Detect which cell encompasses the target text, then output its [x, y] center coordinate. 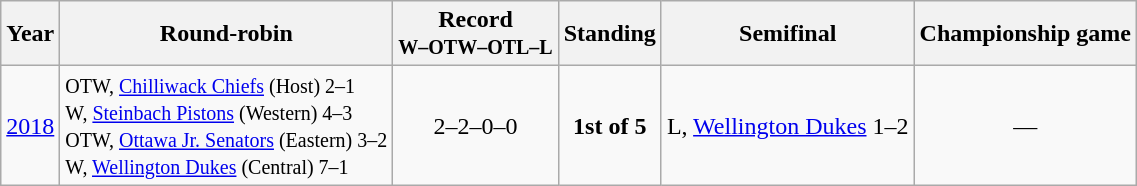
— [1025, 126]
OTW, Chilliwack Chiefs (Host) 2–1W, Steinbach Pistons (Western) 4–3OTW, Ottawa Jr. Senators (Eastern) 3–2W, Wellington Dukes (Central) 7–1 [226, 126]
2018 [30, 126]
Standing [610, 34]
RecordW–OTW–OTL–L [476, 34]
Semifinal [788, 34]
Year [30, 34]
L, Wellington Dukes 1–2 [788, 126]
Round-robin [226, 34]
Championship game [1025, 34]
1st of 5 [610, 126]
2–2–0–0 [476, 126]
